Detect which cell encompasses the target text, then output its [X, Y] center coordinate. 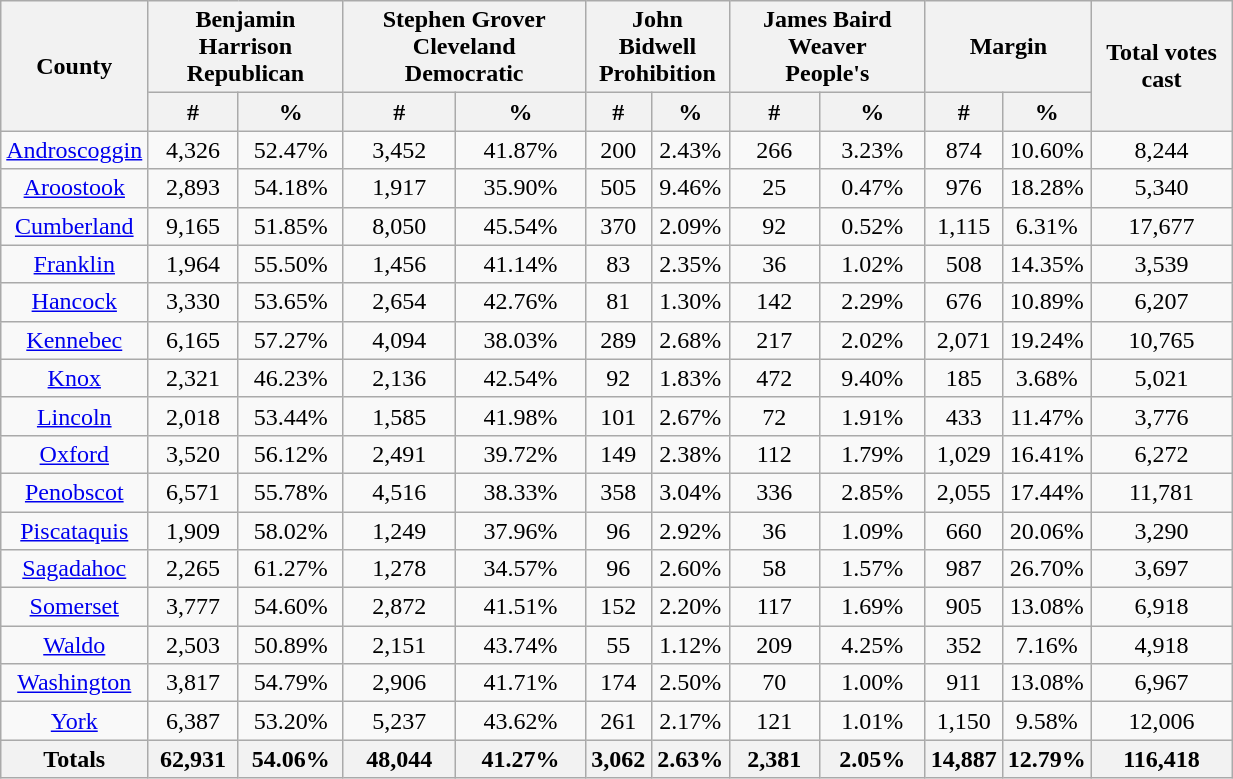
2,381 [774, 759]
911 [964, 683]
4,918 [1161, 645]
152 [618, 607]
12.79% [1046, 759]
2.29% [872, 302]
9.58% [1046, 721]
9.46% [690, 188]
2.85% [872, 492]
Knox [74, 378]
5,340 [1161, 188]
358 [618, 492]
6,165 [194, 340]
37.96% [520, 531]
3.04% [690, 492]
55 [618, 645]
2.02% [872, 340]
7.16% [1046, 645]
16.41% [1046, 454]
18.28% [1046, 188]
62,931 [194, 759]
6,967 [1161, 683]
Lincoln [74, 416]
2.09% [690, 226]
57.27% [290, 340]
Cumberland [74, 226]
41.27% [520, 759]
3,817 [194, 683]
4.25% [872, 645]
3,520 [194, 454]
200 [618, 150]
8,244 [1161, 150]
2,872 [399, 607]
Oxford [74, 454]
2,893 [194, 188]
8,050 [399, 226]
1.91% [872, 416]
676 [964, 302]
433 [964, 416]
1.30% [690, 302]
3.68% [1046, 378]
34.57% [520, 569]
26.70% [1046, 569]
50.89% [290, 645]
Total votes cast [1161, 66]
County [74, 66]
3,452 [399, 150]
3.23% [872, 150]
38.33% [520, 492]
Benjamin HarrisonRepublican [246, 47]
39.72% [520, 454]
52.47% [290, 150]
289 [618, 340]
2.68% [690, 340]
70 [774, 683]
48,044 [399, 759]
336 [774, 492]
2,491 [399, 454]
2,906 [399, 683]
55.78% [290, 492]
6,207 [1161, 302]
53.44% [290, 416]
83 [618, 264]
17.44% [1046, 492]
2,265 [194, 569]
Aroostook [74, 188]
20.06% [1046, 531]
Totals [74, 759]
17,677 [1161, 226]
1.02% [872, 264]
2.50% [690, 683]
217 [774, 340]
53.20% [290, 721]
905 [964, 607]
41.98% [520, 416]
1,249 [399, 531]
6,272 [1161, 454]
3,539 [1161, 264]
117 [774, 607]
4,094 [399, 340]
14,887 [964, 759]
2.63% [690, 759]
10.89% [1046, 302]
2.17% [690, 721]
14.35% [1046, 264]
101 [618, 416]
41.71% [520, 683]
508 [964, 264]
58 [774, 569]
Hancock [74, 302]
James Baird WeaverPeople's [827, 47]
874 [964, 150]
53.65% [290, 302]
3,330 [194, 302]
9,165 [194, 226]
25 [774, 188]
2.43% [690, 150]
3,776 [1161, 416]
46.23% [290, 378]
John BidwellProhibition [657, 47]
0.52% [872, 226]
Penobscot [74, 492]
10,765 [1161, 340]
1.01% [872, 721]
9.40% [872, 378]
1.79% [872, 454]
72 [774, 416]
1.57% [872, 569]
987 [964, 569]
Franklin [74, 264]
209 [774, 645]
2,136 [399, 378]
Sagadahoc [74, 569]
Somerset [74, 607]
51.85% [290, 226]
1.12% [690, 645]
43.74% [520, 645]
York [74, 721]
Kennebec [74, 340]
976 [964, 188]
1,115 [964, 226]
58.02% [290, 531]
3,777 [194, 607]
0.47% [872, 188]
Piscataquis [74, 531]
54.06% [290, 759]
3,697 [1161, 569]
41.51% [520, 607]
1.69% [872, 607]
35.90% [520, 188]
42.76% [520, 302]
2.35% [690, 264]
Androscoggin [74, 150]
6,918 [1161, 607]
11,781 [1161, 492]
5,021 [1161, 378]
1,909 [194, 531]
174 [618, 683]
41.87% [520, 150]
116,418 [1161, 759]
2,503 [194, 645]
11.47% [1046, 416]
2,071 [964, 340]
2,654 [399, 302]
19.24% [1046, 340]
6,571 [194, 492]
5,237 [399, 721]
54.18% [290, 188]
1.83% [690, 378]
54.60% [290, 607]
38.03% [520, 340]
54.79% [290, 683]
1.00% [872, 683]
142 [774, 302]
261 [618, 721]
2.20% [690, 607]
1,278 [399, 569]
352 [964, 645]
2.38% [690, 454]
2,321 [194, 378]
660 [964, 531]
55.50% [290, 264]
45.54% [520, 226]
121 [774, 721]
42.54% [520, 378]
3,290 [1161, 531]
112 [774, 454]
266 [774, 150]
2,018 [194, 416]
6.31% [1046, 226]
505 [618, 188]
370 [618, 226]
56.12% [290, 454]
2.67% [690, 416]
2,055 [964, 492]
185 [964, 378]
10.60% [1046, 150]
6,387 [194, 721]
1,917 [399, 188]
1,585 [399, 416]
1,150 [964, 721]
4,326 [194, 150]
81 [618, 302]
3,062 [618, 759]
1,964 [194, 264]
2.05% [872, 759]
2,151 [399, 645]
1,029 [964, 454]
Waldo [74, 645]
1.09% [872, 531]
Margin [1008, 47]
61.27% [290, 569]
12,006 [1161, 721]
Stephen Grover ClevelandDemocratic [464, 47]
1,456 [399, 264]
Washington [74, 683]
2.92% [690, 531]
2.60% [690, 569]
43.62% [520, 721]
472 [774, 378]
149 [618, 454]
41.14% [520, 264]
4,516 [399, 492]
